Extract the [x, y] coordinate from the center of the cell holding the provided text.  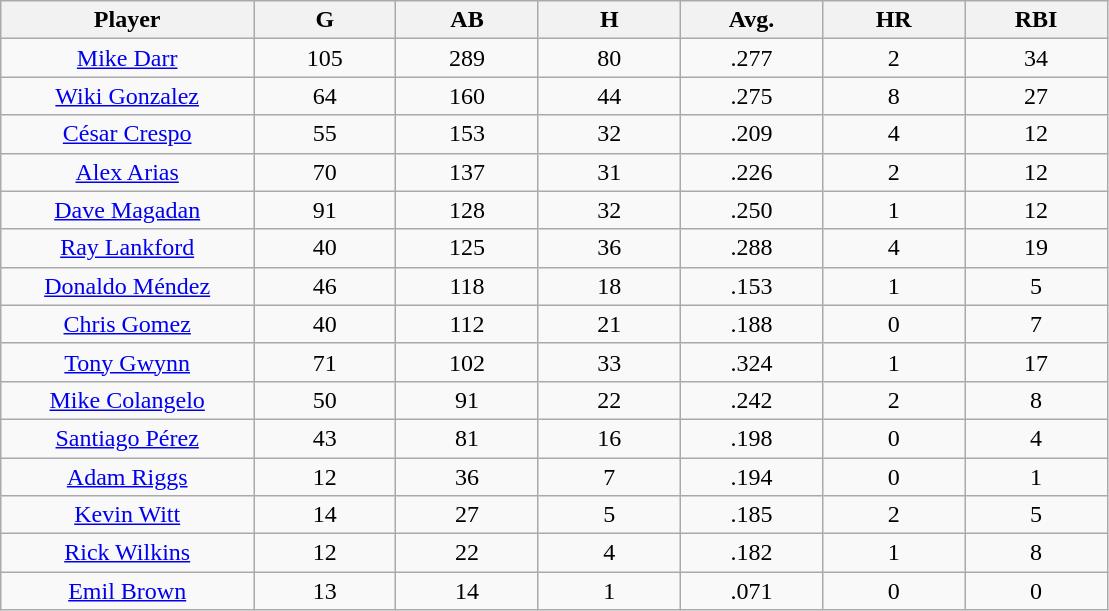
16 [609, 438]
102 [467, 362]
Adam Riggs [128, 477]
Player [128, 20]
21 [609, 324]
125 [467, 248]
31 [609, 172]
44 [609, 96]
.182 [751, 553]
17 [1036, 362]
.188 [751, 324]
.153 [751, 286]
.250 [751, 210]
Dave Magadan [128, 210]
.277 [751, 58]
128 [467, 210]
.194 [751, 477]
81 [467, 438]
Mike Darr [128, 58]
César Crespo [128, 134]
Santiago Pérez [128, 438]
Wiki Gonzalez [128, 96]
Emil Brown [128, 591]
AB [467, 20]
13 [325, 591]
.288 [751, 248]
33 [609, 362]
.324 [751, 362]
Tony Gwynn [128, 362]
153 [467, 134]
118 [467, 286]
Kevin Witt [128, 515]
289 [467, 58]
34 [1036, 58]
80 [609, 58]
Donaldo Méndez [128, 286]
.275 [751, 96]
H [609, 20]
18 [609, 286]
RBI [1036, 20]
.198 [751, 438]
.209 [751, 134]
55 [325, 134]
64 [325, 96]
HR [894, 20]
.242 [751, 400]
Ray Lankford [128, 248]
.226 [751, 172]
71 [325, 362]
Alex Arias [128, 172]
Mike Colangelo [128, 400]
Avg. [751, 20]
.071 [751, 591]
70 [325, 172]
Rick Wilkins [128, 553]
50 [325, 400]
105 [325, 58]
Chris Gomez [128, 324]
160 [467, 96]
19 [1036, 248]
.185 [751, 515]
137 [467, 172]
G [325, 20]
112 [467, 324]
43 [325, 438]
46 [325, 286]
